Find where the given text appears and provide that cell's center as (X, Y) coordinate. 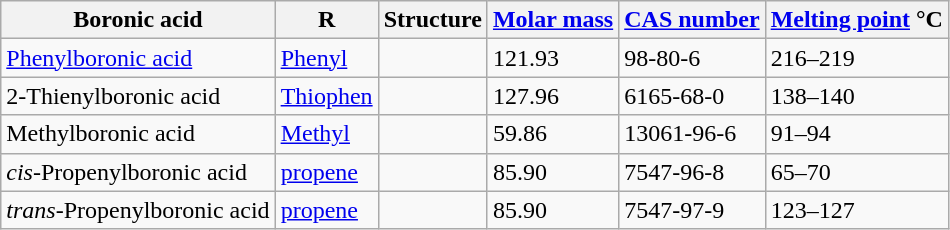
Methyl (326, 134)
Phenyl (326, 58)
59.86 (552, 134)
65–70 (856, 172)
138–140 (856, 96)
Molar mass (552, 20)
123–127 (856, 210)
127.96 (552, 96)
cis-Propenylboronic acid (138, 172)
trans-Propenylboronic acid (138, 210)
121.93 (552, 58)
Structure (432, 20)
13061-96-6 (692, 134)
6165-68-0 (692, 96)
216–219 (856, 58)
Melting point °C (856, 20)
91–94 (856, 134)
Thiophen (326, 96)
CAS number (692, 20)
7547-97-9 (692, 210)
Boronic acid (138, 20)
Methylboronic acid (138, 134)
R (326, 20)
98-80-6 (692, 58)
7547-96-8 (692, 172)
Phenylboronic acid (138, 58)
2-Thienylboronic acid (138, 96)
